Locate the cell with the specified text and output its (X, Y) center coordinate. 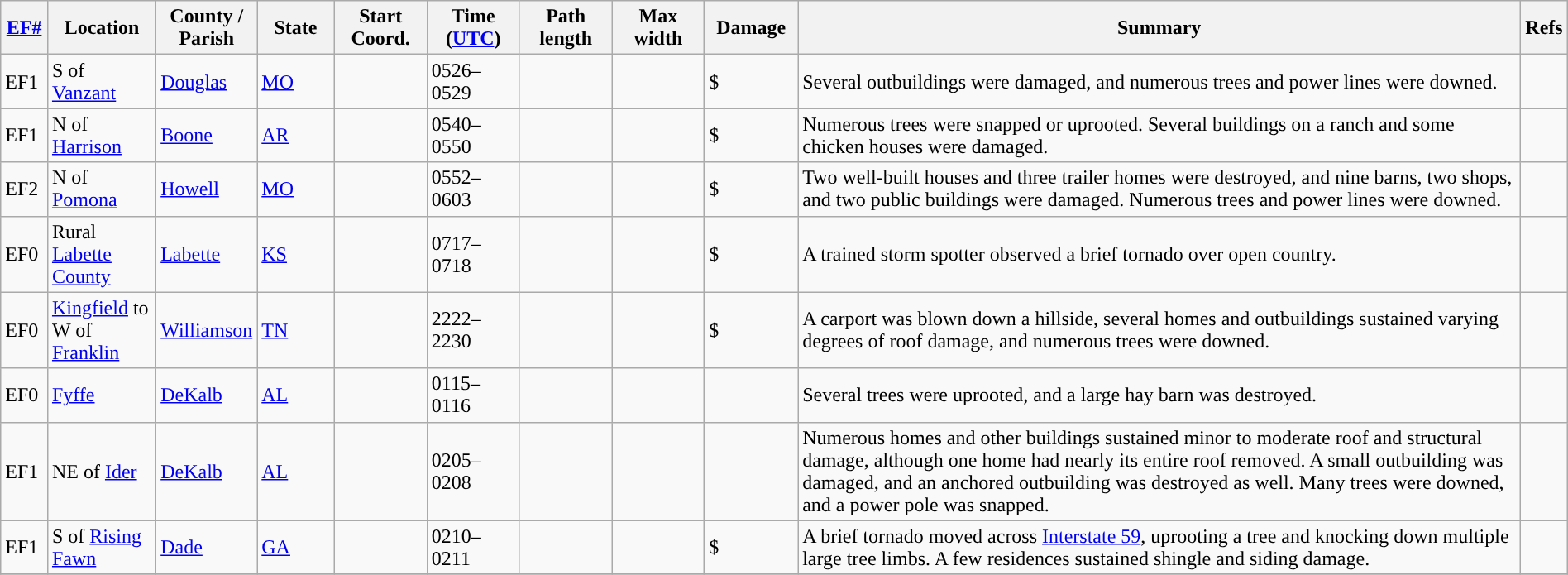
0552–0603 (473, 189)
Refs (1545, 28)
State (296, 28)
S of Rising Fawn (101, 548)
County / Parish (207, 28)
KS (296, 254)
Williamson (207, 330)
AR (296, 136)
GA (296, 548)
Howell (207, 189)
TN (296, 330)
0526–0529 (473, 81)
Max width (658, 28)
Fyffe (101, 395)
Path length (566, 28)
0540–0550 (473, 136)
Time (UTC) (473, 28)
Location (101, 28)
NE of Ider (101, 472)
Labette (207, 254)
Boone (207, 136)
Damage (751, 28)
Kingfield to W of Franklin (101, 330)
Rural Labette County (101, 254)
Several outbuildings were damaged, and numerous trees and power lines were downed. (1159, 81)
0205–0208 (473, 472)
Douglas (207, 81)
Summary (1159, 28)
S of Vanzant (101, 81)
N of Pomona (101, 189)
Numerous trees were snapped or uprooted. Several buildings on a ranch and some chicken houses were damaged. (1159, 136)
Start Coord. (380, 28)
N of Harrison (101, 136)
EF# (25, 28)
0115–0116 (473, 395)
EF2 (25, 189)
0210–0211 (473, 548)
A carport was blown down a hillside, several homes and outbuildings sustained varying degrees of roof damage, and numerous trees were downed. (1159, 330)
Dade (207, 548)
2222–2230 (473, 330)
0717–0718 (473, 254)
A trained storm spotter observed a brief tornado over open country. (1159, 254)
Several trees were uprooted, and a large hay barn was destroyed. (1159, 395)
